Scan for the cell matching the given text and deliver its (x, y) coordinate at center. 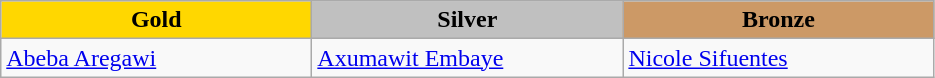
Gold (156, 20)
Bronze (778, 20)
Nicole Sifuentes (778, 58)
Axumawit Embaye (468, 58)
Silver (468, 20)
Abeba Aregawi (156, 58)
